Return (x, y) of the center of cell containing provided text 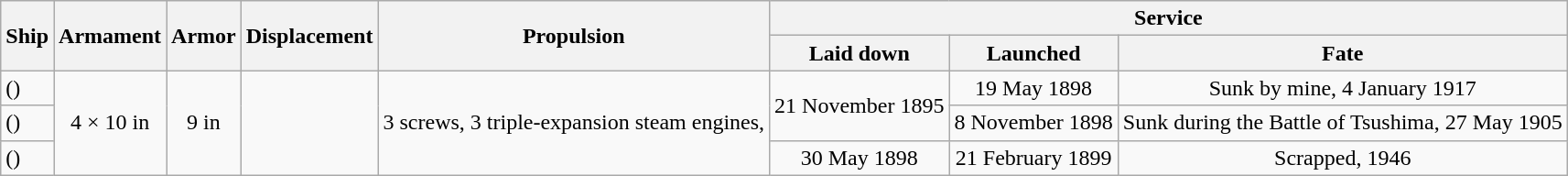
8 November 1898 (1033, 123)
21 February 1899 (1033, 158)
3 screws, 3 triple-expansion steam engines, (574, 123)
Armament (110, 36)
21 November 1895 (860, 105)
Scrapped, 1946 (1342, 158)
Service (1169, 18)
4 × 10 in (110, 123)
9 in (204, 123)
19 May 1898 (1033, 88)
Sunk by mine, 4 January 1917 (1342, 88)
Sunk during the Battle of Tsushima, 27 May 1905 (1342, 123)
30 May 1898 (860, 158)
Fate (1342, 53)
Armor (204, 36)
Ship (27, 36)
Displacement (309, 36)
Propulsion (574, 36)
Laid down (860, 53)
Launched (1033, 53)
